Provide the (x, y) coordinate of the cell's center where the given text is located.  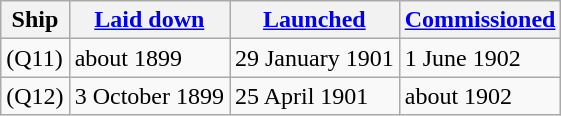
Commissioned (480, 20)
Ship (35, 20)
about 1902 (480, 96)
3 October 1899 (149, 96)
(Q12) (35, 96)
25 April 1901 (315, 96)
Laid down (149, 20)
1 June 1902 (480, 58)
Launched (315, 20)
(Q11) (35, 58)
about 1899 (149, 58)
29 January 1901 (315, 58)
